Provide the [x, y] coordinate of the cell's center where the given text is located.  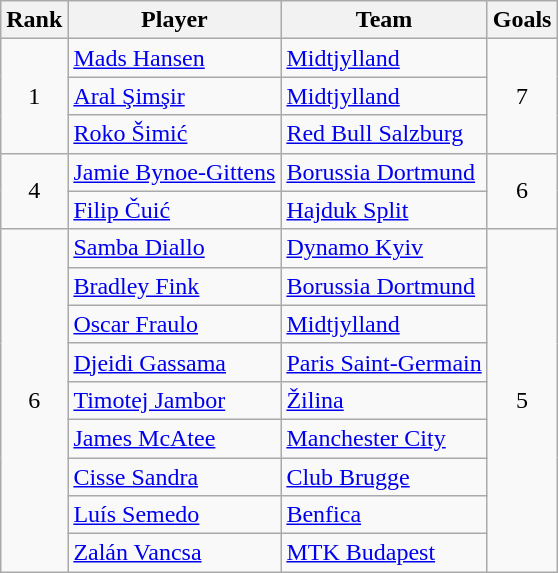
Paris Saint-Germain [384, 362]
James McAtee [174, 438]
Goals [522, 20]
Rank [34, 20]
Mads Hansen [174, 58]
Samba Diallo [174, 248]
Cisse Sandra [174, 477]
Roko Šimić [174, 134]
Manchester City [384, 438]
4 [34, 191]
Timotej Jambor [174, 400]
Jamie Bynoe-Gittens [174, 172]
Player [174, 20]
1 [34, 96]
Zalán Vancsa [174, 553]
Red Bull Salzburg [384, 134]
Žilina [384, 400]
Team [384, 20]
Oscar Fraulo [174, 324]
MTK Budapest [384, 553]
Bradley Fink [174, 286]
Filip Čuić [174, 210]
5 [522, 400]
Club Brugge [384, 477]
Dynamo Kyiv [384, 248]
Hajduk Split [384, 210]
7 [522, 96]
Luís Semedo [174, 515]
Djeidi Gassama [174, 362]
Benfica [384, 515]
Aral Şimşir [174, 96]
